Return [X, Y] of the center of cell containing provided text 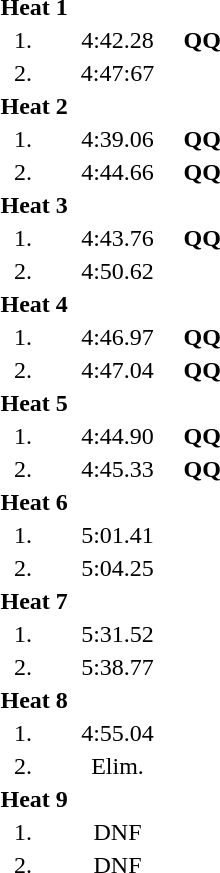
4:46.97 [118, 337]
4:47.04 [118, 370]
4:45.33 [118, 469]
5:38.77 [118, 667]
5:04.25 [118, 568]
5:01.41 [118, 535]
5:31.52 [118, 634]
4:42.28 [118, 40]
4:39.06 [118, 139]
4:50.62 [118, 271]
4:55.04 [118, 733]
4:44.90 [118, 436]
Elim. [118, 766]
DNF [118, 832]
4:47:67 [118, 73]
4:44.66 [118, 172]
4:43.76 [118, 238]
